Find where the given text appears and provide that cell's center as (X, Y) coordinate. 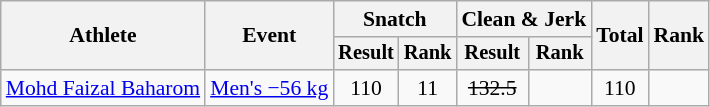
Mohd Faizal Baharom (103, 88)
Total (620, 36)
Clean & Jerk (524, 19)
132.5 (492, 88)
Athlete (103, 36)
Snatch (394, 19)
11 (428, 88)
Men's −56 kg (269, 88)
Event (269, 36)
